Detect which cell encompasses the target text, then output its (X, Y) center coordinate. 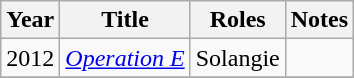
Year (30, 20)
Operation E (125, 58)
Roles (238, 20)
Notes (319, 20)
Solangie (238, 58)
Title (125, 20)
2012 (30, 58)
